Return the [X, Y] coordinate for the center point of the cell that contains the specified text.  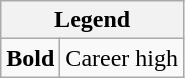
Legend [92, 20]
Career high [122, 58]
Bold [30, 58]
